Output the [X, Y] coordinate of the center of the cell containing the given text.  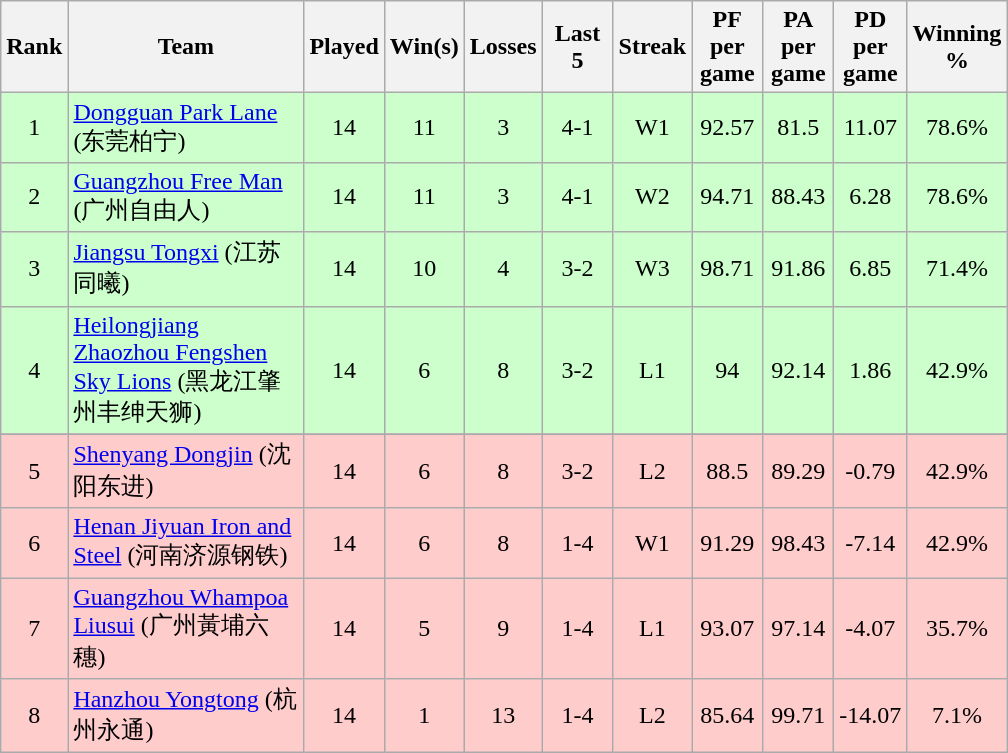
Hanzhou Yongtong (杭州永通) [186, 716]
-0.79 [870, 471]
81.5 [798, 128]
Win(s) [424, 47]
13 [503, 716]
10 [424, 269]
71.4% [957, 269]
88.5 [728, 471]
11.07 [870, 128]
7 [34, 628]
PF per game [728, 47]
88.43 [798, 197]
Streak [652, 47]
92.14 [798, 370]
91.29 [728, 543]
Henan Jiyuan Iron and Steel (河南济源钢铁) [186, 543]
91.86 [798, 269]
6.28 [870, 197]
98.71 [728, 269]
PD per game [870, 47]
Winning % [957, 47]
W2 [652, 197]
Guangzhou Whampoa Liusui (广州黃埔六穗) [186, 628]
9 [503, 628]
35.7% [957, 628]
Last 5 [578, 47]
7.1% [957, 716]
Dongguan Park Lane (东莞柏宁) [186, 128]
92.57 [728, 128]
-14.07 [870, 716]
Team [186, 47]
Shenyang Dongjin (沈阳东进) [186, 471]
W3 [652, 269]
Played [344, 47]
93.07 [728, 628]
94.71 [728, 197]
89.29 [798, 471]
85.64 [728, 716]
Guangzhou Free Man (广州自由人) [186, 197]
Jiangsu Tongxi (江苏同曦) [186, 269]
-4.07 [870, 628]
99.71 [798, 716]
2 [34, 197]
-7.14 [870, 543]
94 [728, 370]
98.43 [798, 543]
1.86 [870, 370]
97.14 [798, 628]
PA per game [798, 47]
Rank [34, 47]
Heilongjiang Zhaozhou Fengshen Sky Lions (黑龙江肇州丰绅天狮) [186, 370]
6.85 [870, 269]
Losses [503, 47]
